Provide the [X, Y] coordinate of the cell's center where the given text is located.  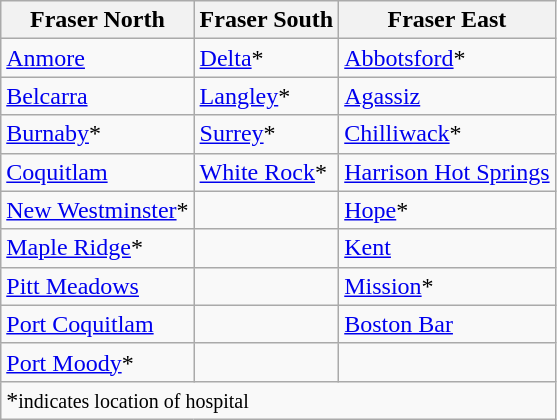
White Rock* [266, 172]
New Westminster* [98, 210]
Fraser East [447, 20]
Pitt Meadows [98, 286]
Port Moody* [98, 362]
Langley* [266, 96]
Delta* [266, 58]
Surrey* [266, 134]
Chilliwack* [447, 134]
Fraser South [266, 20]
Agassiz [447, 96]
Port Coquitlam [98, 324]
*indicates location of hospital [278, 400]
Fraser North [98, 20]
Burnaby* [98, 134]
Kent [447, 248]
Anmore [98, 58]
Coquitlam [98, 172]
Abbotsford* [447, 58]
Maple Ridge* [98, 248]
Harrison Hot Springs [447, 172]
Hope* [447, 210]
Mission* [447, 286]
Boston Bar [447, 324]
Belcarra [98, 96]
